Return the [X, Y] coordinate for the center point of the cell that contains the specified text.  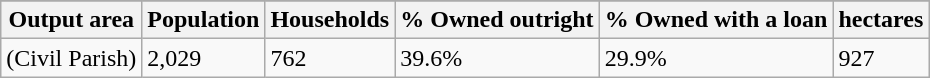
% Owned with a loan [716, 20]
39.6% [497, 58]
% Owned outright [497, 20]
(Civil Parish) [72, 58]
927 [881, 58]
Households [330, 20]
hectares [881, 20]
29.9% [716, 58]
762 [330, 58]
Population [204, 20]
Output area [72, 20]
2,029 [204, 58]
